Output the (X, Y) coordinate of the center of the cell containing the given text.  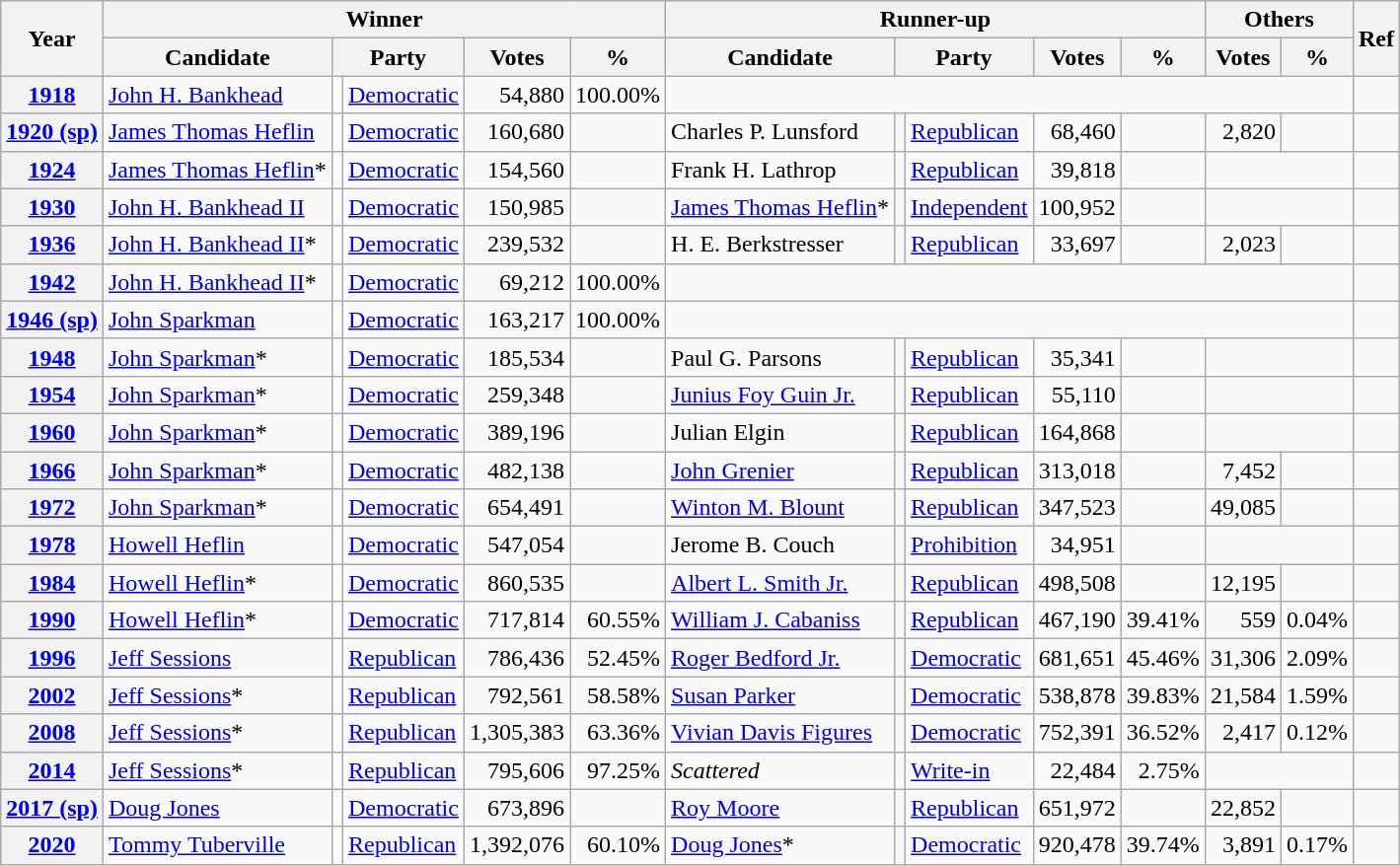
Scattered (780, 770)
Junius Foy Guin Jr. (780, 395)
12,195 (1243, 583)
34,951 (1077, 545)
559 (1243, 620)
58.58% (618, 695)
63.36% (618, 733)
Paul G. Parsons (780, 357)
H. E. Berkstresser (780, 245)
3,891 (1243, 845)
0.04% (1316, 620)
Write-in (970, 770)
22,852 (1243, 808)
39.83% (1162, 695)
1936 (52, 245)
163,217 (517, 320)
1920 (sp) (52, 132)
52.45% (618, 658)
Doug Jones (217, 808)
Ref (1375, 38)
Independent (970, 207)
35,341 (1077, 357)
Jeff Sessions (217, 658)
22,484 (1077, 770)
36.52% (1162, 733)
795,606 (517, 770)
Winton M. Blount (780, 508)
654,491 (517, 508)
1990 (52, 620)
1996 (52, 658)
Howell Heflin (217, 545)
1946 (sp) (52, 320)
673,896 (517, 808)
Runner-up (935, 20)
Vivian Davis Figures (780, 733)
1924 (52, 170)
Roy Moore (780, 808)
467,190 (1077, 620)
259,348 (517, 395)
1960 (52, 432)
John Sparkman (217, 320)
55,110 (1077, 395)
1930 (52, 207)
1,305,383 (517, 733)
2,820 (1243, 132)
2008 (52, 733)
313,018 (1077, 470)
547,054 (517, 545)
1918 (52, 95)
1.59% (1316, 695)
2,417 (1243, 733)
John H. Bankhead II (217, 207)
0.17% (1316, 845)
45.46% (1162, 658)
31,306 (1243, 658)
Year (52, 38)
2.09% (1316, 658)
1,392,076 (517, 845)
786,436 (517, 658)
Others (1279, 20)
2002 (52, 695)
39,818 (1077, 170)
2.75% (1162, 770)
681,651 (1077, 658)
60.55% (618, 620)
1972 (52, 508)
2,023 (1243, 245)
482,138 (517, 470)
150,985 (517, 207)
21,584 (1243, 695)
1942 (52, 282)
Jerome B. Couch (780, 545)
389,196 (517, 432)
1978 (52, 545)
Prohibition (970, 545)
2017 (sp) (52, 808)
498,508 (1077, 583)
Charles P. Lunsford (780, 132)
239,532 (517, 245)
John H. Bankhead (217, 95)
0.12% (1316, 733)
100,952 (1077, 207)
7,452 (1243, 470)
Tommy Tuberville (217, 845)
68,460 (1077, 132)
54,880 (517, 95)
Julian Elgin (780, 432)
1954 (52, 395)
69,212 (517, 282)
160,680 (517, 132)
717,814 (517, 620)
49,085 (1243, 508)
97.25% (618, 770)
860,535 (517, 583)
1984 (52, 583)
185,534 (517, 357)
39.74% (1162, 845)
792,561 (517, 695)
752,391 (1077, 733)
Winner (384, 20)
James Thomas Heflin (217, 132)
1966 (52, 470)
Albert L. Smith Jr. (780, 583)
Roger Bedford Jr. (780, 658)
Frank H. Lathrop (780, 170)
Doug Jones* (780, 845)
2014 (52, 770)
154,560 (517, 170)
33,697 (1077, 245)
920,478 (1077, 845)
39.41% (1162, 620)
60.10% (618, 845)
347,523 (1077, 508)
2020 (52, 845)
John Grenier (780, 470)
651,972 (1077, 808)
164,868 (1077, 432)
William J. Cabaniss (780, 620)
1948 (52, 357)
Susan Parker (780, 695)
538,878 (1077, 695)
